Identify which cell holds the provided text, then report its [x, y] central coordinate. 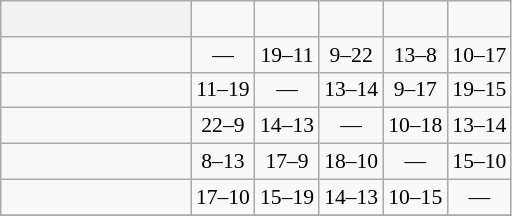
9–17 [415, 90]
17–10 [223, 197]
17–9 [287, 162]
10–15 [415, 197]
15–10 [479, 162]
19–11 [287, 55]
18–10 [351, 162]
10–18 [415, 126]
8–13 [223, 162]
13–8 [415, 55]
10–17 [479, 55]
11–19 [223, 90]
19–15 [479, 90]
9–22 [351, 55]
22–9 [223, 126]
15–19 [287, 197]
